Capture the cell that displays the provided text and extract its (X, Y) central coordinate. 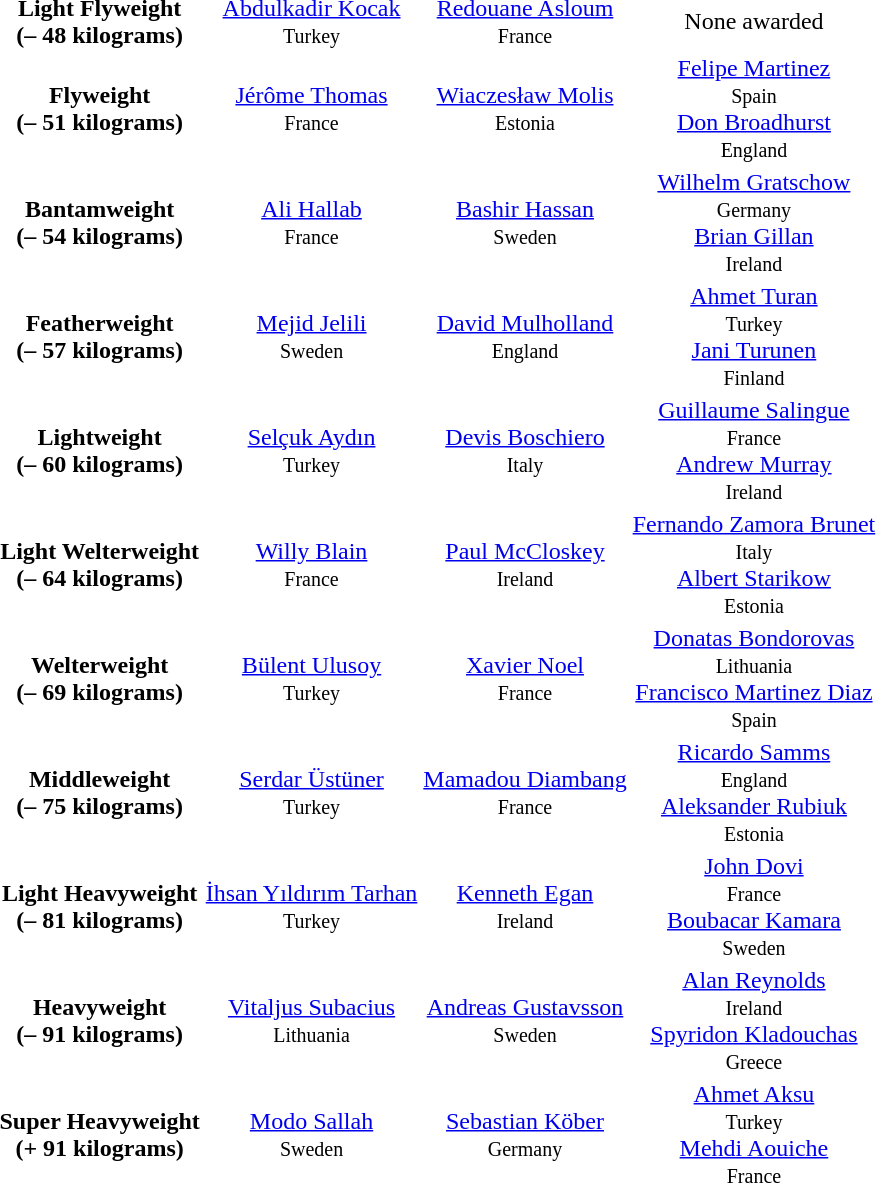
Selçuk AydınTurkey (312, 450)
Kenneth EganIreland (525, 906)
Paul McCloskeyIreland (525, 564)
Jérôme ThomasFrance (312, 108)
Xavier NoelFrance (525, 678)
Vitaljus SubaciusLithuania (312, 1020)
Mejid JeliliSweden (312, 336)
Mamadou DiambangFrance (525, 792)
Bülent UlusoyTurkey (312, 678)
Bashir HassanSweden (525, 222)
Willy BlainFrance (312, 564)
Serdar ÜstünerTurkey (312, 792)
David MulhollandEngland (525, 336)
Ali HallabFrance (312, 222)
Andreas GustavssonSweden (525, 1020)
Devis BoschieroItaly (525, 450)
İhsan Yıldırım TarhanTurkey (312, 906)
Wiaczesław MolisEstonia (525, 108)
